Scan for the cell matching the given text and deliver its [X, Y] coordinate at center. 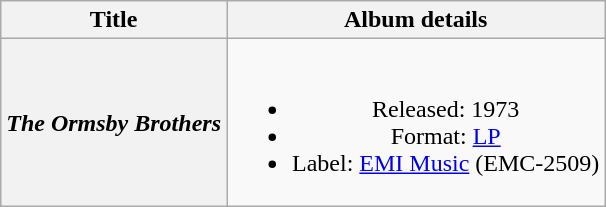
Album details [415, 20]
Title [114, 20]
The Ormsby Brothers [114, 122]
Released: 1973Format: LPLabel: EMI Music (EMC-2509) [415, 122]
